Output the (x, y) coordinate of the center of the cell containing the given text.  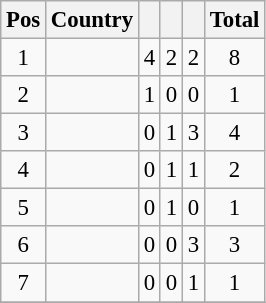
5 (24, 208)
8 (234, 58)
Country (92, 20)
Total (234, 20)
7 (24, 283)
Pos (24, 20)
6 (24, 245)
